Detect which cell encompasses the target text, then output its [x, y] center coordinate. 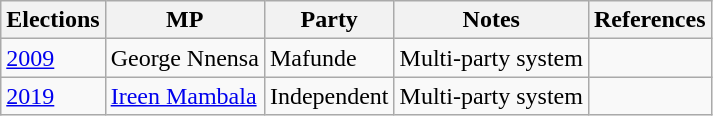
Independent [329, 96]
MP [184, 20]
2009 [53, 58]
Mafunde [329, 58]
Ireen Mambala [184, 96]
George Nnensa [184, 58]
2019 [53, 96]
Notes [491, 20]
References [650, 20]
Party [329, 20]
Elections [53, 20]
